Capture the cell that displays the provided text and extract its [X, Y] central coordinate. 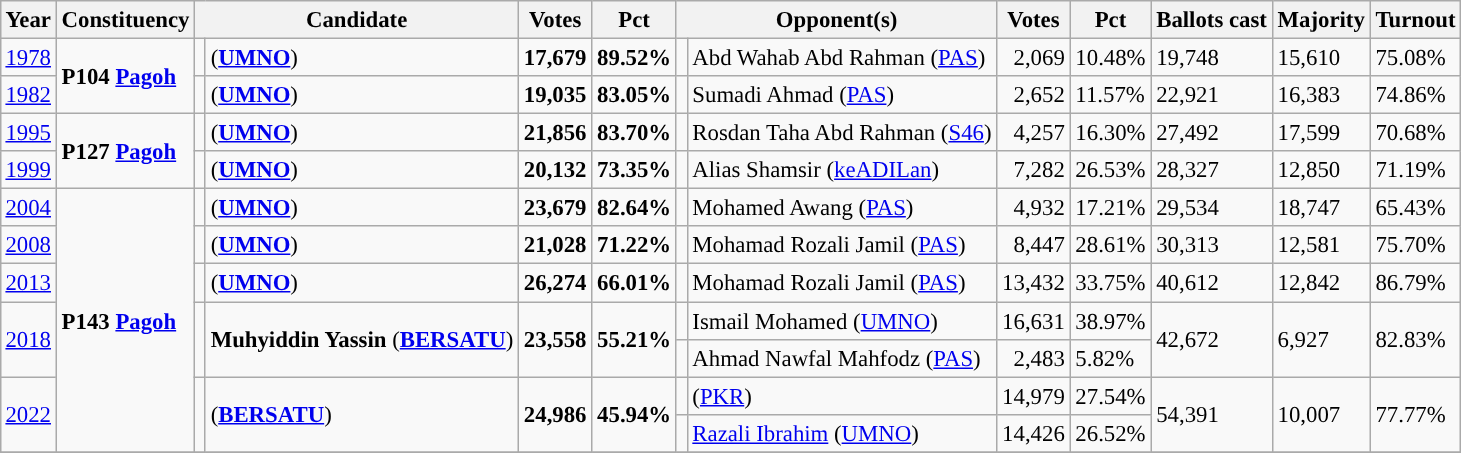
1982 [28, 95]
2008 [28, 245]
20,132 [556, 170]
71.19% [1416, 170]
11.57% [1110, 95]
2004 [28, 208]
1978 [28, 57]
27,492 [1212, 133]
2018 [28, 340]
71.22% [634, 245]
1995 [28, 133]
2,483 [1034, 358]
Mohamed Awang (PAS) [842, 208]
24,986 [556, 414]
Abd Wahab Abd Rahman (PAS) [842, 57]
4,932 [1034, 208]
27.54% [1110, 396]
16.30% [1110, 133]
45.94% [634, 414]
Constituency [125, 20]
75.70% [1416, 245]
77.77% [1416, 414]
40,612 [1212, 283]
Muhyiddin Yassin (BERSATU) [362, 340]
21,856 [556, 133]
66.01% [634, 283]
23,558 [556, 340]
28,327 [1212, 170]
5.82% [1110, 358]
70.68% [1416, 133]
10.48% [1110, 57]
P143 Pagoh [125, 320]
22,921 [1212, 95]
2022 [28, 414]
Year [28, 20]
73.35% [634, 170]
Razali Ibrahim (UMNO) [842, 433]
19,035 [556, 95]
23,679 [556, 208]
55.21% [634, 340]
26.53% [1110, 170]
65.43% [1416, 208]
28.61% [1110, 245]
17,679 [556, 57]
29,534 [1212, 208]
17,599 [1321, 133]
7,282 [1034, 170]
Opponent(s) [836, 20]
4,257 [1034, 133]
Turnout [1416, 20]
83.05% [634, 95]
16,631 [1034, 321]
Alias Shamsir (keADILan) [842, 170]
(PKR) [842, 396]
12,581 [1321, 245]
82.83% [1416, 340]
8,447 [1034, 245]
P127 Pagoh [125, 152]
54,391 [1212, 414]
21,028 [556, 245]
Ballots cast [1212, 20]
2013 [28, 283]
82.64% [634, 208]
30,313 [1212, 245]
83.70% [634, 133]
33.75% [1110, 283]
6,927 [1321, 340]
14,979 [1034, 396]
42,672 [1212, 340]
14,426 [1034, 433]
Rosdan Taha Abd Rahman (S46) [842, 133]
74.86% [1416, 95]
Candidate [357, 20]
12,850 [1321, 170]
26.52% [1110, 433]
16,383 [1321, 95]
(BERSATU) [362, 414]
P104 Pagoh [125, 76]
89.52% [634, 57]
Ahmad Nawfal Mahfodz (PAS) [842, 358]
86.79% [1416, 283]
38.97% [1110, 321]
26,274 [556, 283]
10,007 [1321, 414]
2,652 [1034, 95]
1999 [28, 170]
Majority [1321, 20]
19,748 [1212, 57]
13,432 [1034, 283]
Sumadi Ahmad (PAS) [842, 95]
15,610 [1321, 57]
17.21% [1110, 208]
12,842 [1321, 283]
2,069 [1034, 57]
75.08% [1416, 57]
18,747 [1321, 208]
Ismail Mohamed (UMNO) [842, 321]
